Return the (X, Y) coordinate for the center point of the cell that contains the specified text.  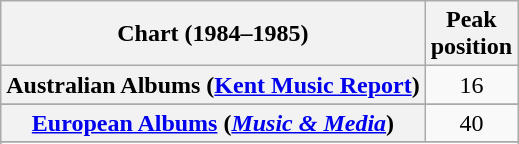
Peakposition (471, 34)
European Albums (Music & Media) (213, 123)
Australian Albums (Kent Music Report) (213, 85)
40 (471, 123)
16 (471, 85)
Chart (1984–1985) (213, 34)
